Determine the (x, y) coordinate at the center of the cell enclosing the given text.  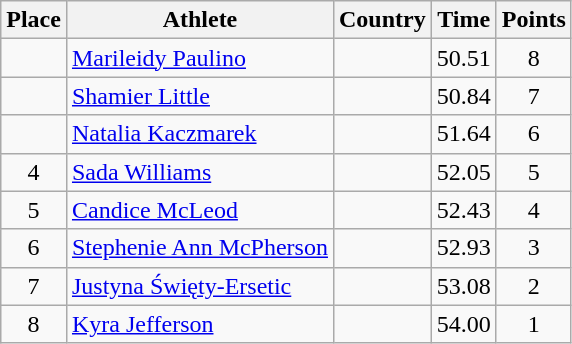
50.51 (464, 58)
Points (534, 20)
Natalia Kaczmarek (200, 134)
52.93 (464, 248)
50.84 (464, 96)
Kyra Jefferson (200, 324)
Place (34, 20)
54.00 (464, 324)
Athlete (200, 20)
52.05 (464, 172)
Marileidy Paulino (200, 58)
52.43 (464, 210)
Time (464, 20)
Country (382, 20)
53.08 (464, 286)
Candice McLeod (200, 210)
Stephenie Ann McPherson (200, 248)
Justyna Święty-Ersetic (200, 286)
Sada Williams (200, 172)
2 (534, 286)
51.64 (464, 134)
3 (534, 248)
Shamier Little (200, 96)
1 (534, 324)
